Extract the [X, Y] coordinate from the center of the cell holding the provided text.  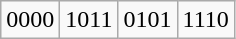
0000 [30, 20]
1110 [206, 20]
1011 [89, 20]
0101 [148, 20]
